Find where the given text appears and provide that cell's center as [x, y] coordinate. 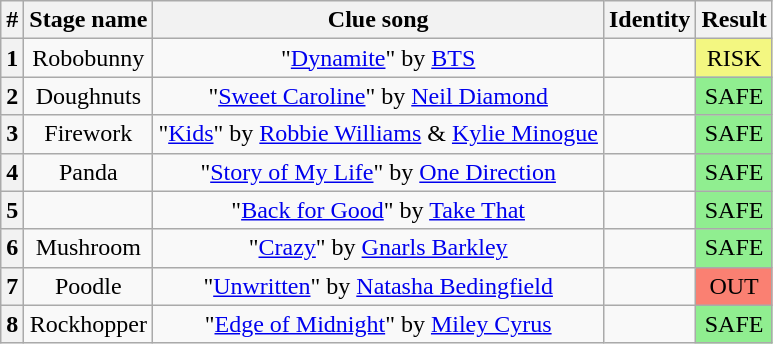
"Crazy" by Gnarls Barkley [378, 248]
"Dynamite" by BTS [378, 58]
RISK [734, 58]
3 [12, 134]
"Story of My Life" by One Direction [378, 172]
Rockhopper [88, 324]
Result [734, 20]
Identity [649, 20]
"Sweet Caroline" by Neil Diamond [378, 96]
5 [12, 210]
4 [12, 172]
Doughnuts [88, 96]
"Edge of Midnight" by Miley Cyrus [378, 324]
2 [12, 96]
Firework [88, 134]
"Back for Good" by Take That [378, 210]
Panda [88, 172]
Mushroom [88, 248]
Poodle [88, 286]
"Kids" by Robbie Williams & Kylie Minogue [378, 134]
6 [12, 248]
Stage name [88, 20]
1 [12, 58]
7 [12, 286]
OUT [734, 286]
Clue song [378, 20]
"Unwritten" by Natasha Bedingfield [378, 286]
8 [12, 324]
# [12, 20]
Robobunny [88, 58]
